From the cell containing the given text, extract its center point as [x, y] coordinate. 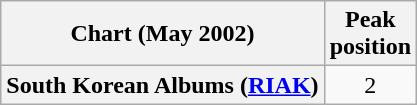
Chart (May 2002) [162, 34]
2 [370, 85]
South Korean Albums (RIAK) [162, 85]
Peakposition [370, 34]
